Detect which cell encompasses the target text, then output its [X, Y] center coordinate. 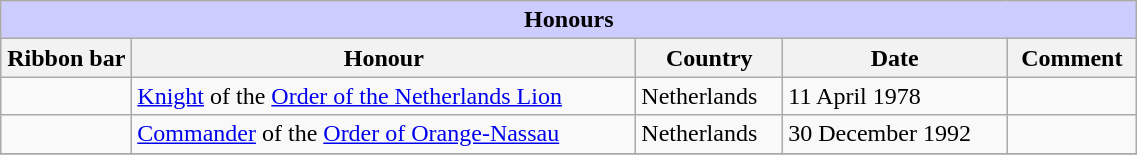
Honour [384, 58]
Comment [1072, 58]
Honours [569, 20]
11 April 1978 [895, 96]
30 December 1992 [895, 134]
Knight of the Order of the Netherlands Lion [384, 96]
Ribbon bar [66, 58]
Commander of the Order of Orange-Nassau [384, 134]
Country [710, 58]
Date [895, 58]
